Identify which cell holds the provided text, then report its (x, y) central coordinate. 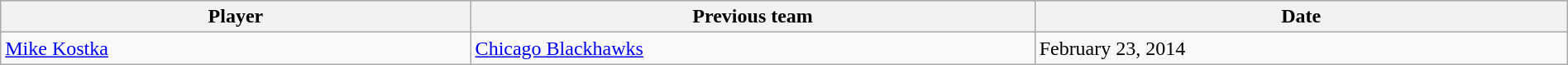
Player (236, 17)
Mike Kostka (236, 48)
Previous team (753, 17)
February 23, 2014 (1301, 48)
Chicago Blackhawks (753, 48)
Date (1301, 17)
